Provide the (x, y) coordinate of the cell's center where the given text is located.  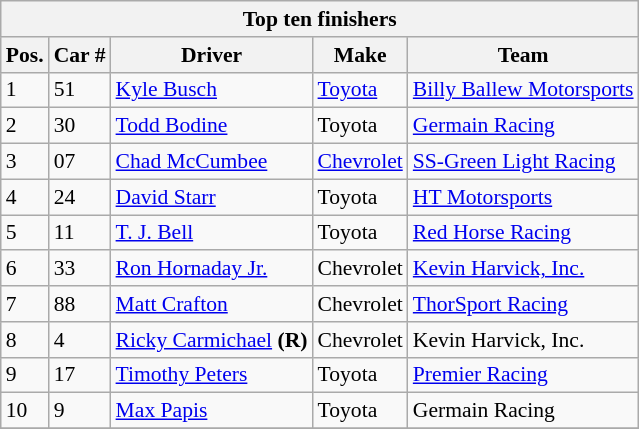
Chad McCumbee (212, 162)
Driver (212, 55)
17 (80, 375)
ThorSport Racing (524, 304)
Pos. (25, 55)
88 (80, 304)
Todd Bodine (212, 126)
11 (80, 233)
8 (25, 340)
Ricky Carmichael (R) (212, 340)
07 (80, 162)
51 (80, 90)
T. J. Bell (212, 233)
Car # (80, 55)
HT Motorsports (524, 197)
7 (25, 304)
Max Papis (212, 411)
Premier Racing (524, 375)
SS-Green Light Racing (524, 162)
1 (25, 90)
5 (25, 233)
Ron Hornaday Jr. (212, 269)
Matt Crafton (212, 304)
Billy Ballew Motorsports (524, 90)
33 (80, 269)
Top ten finishers (320, 19)
6 (25, 269)
30 (80, 126)
10 (25, 411)
2 (25, 126)
Kyle Busch (212, 90)
Red Horse Racing (524, 233)
Make (360, 55)
3 (25, 162)
Team (524, 55)
David Starr (212, 197)
24 (80, 197)
Timothy Peters (212, 375)
